Capture the cell that displays the provided text and extract its [X, Y] central coordinate. 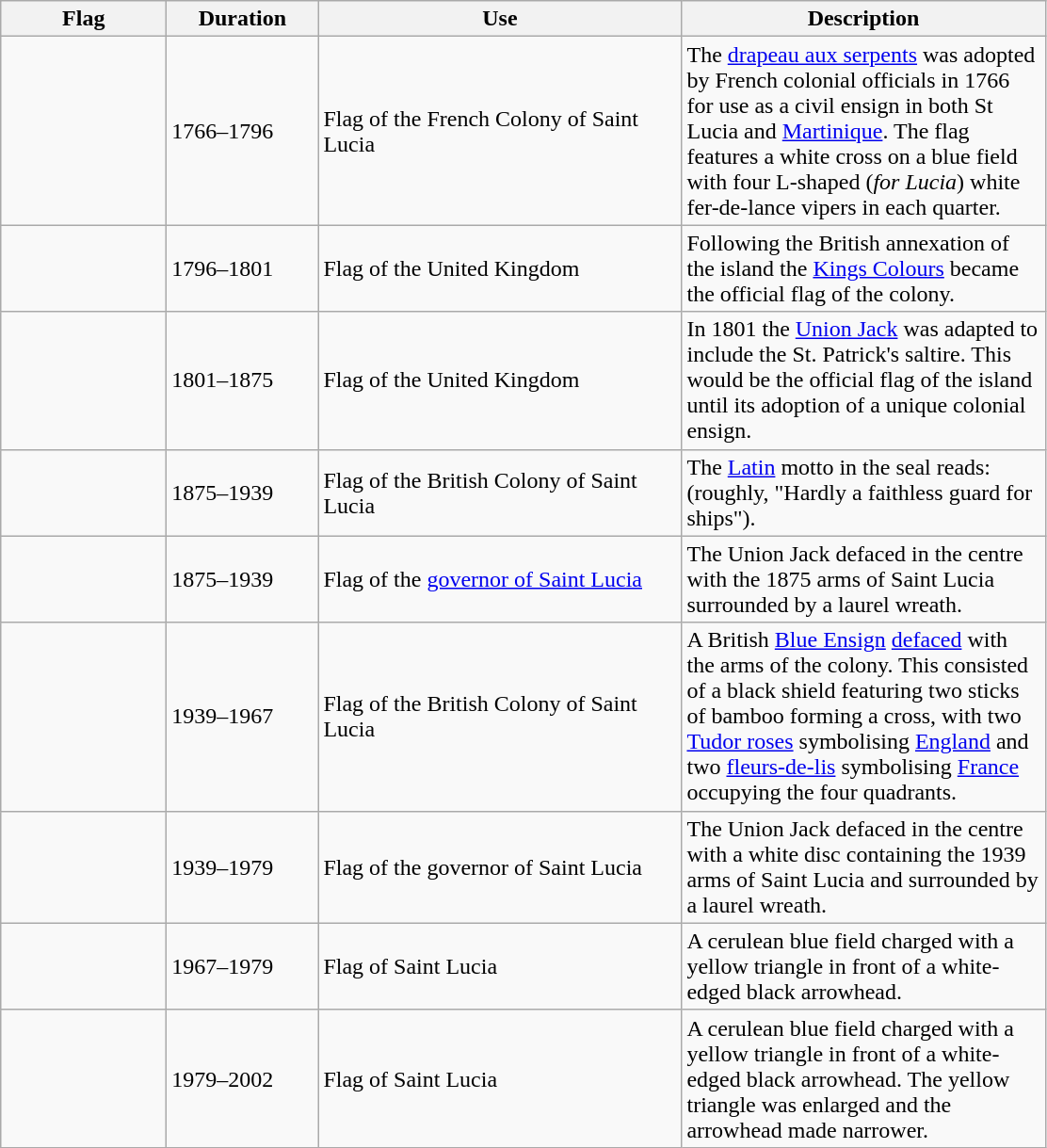
1801–1875 [243, 380]
1939–1967 [243, 717]
The Union Jack defaced in the centre with the 1875 arms of Saint Lucia surrounded by a laurel wreath. [863, 579]
Following the British annexation of the island the Kings Colours became the official flag of the colony. [863, 268]
Duration [243, 19]
Flag of the French Colony of Saint Lucia [500, 131]
The Union Jack defaced in the centre with a white disc containing the 1939 arms of Saint Lucia and surrounded by a laurel wreath. [863, 866]
1796–1801 [243, 268]
Description [863, 19]
1766–1796 [243, 131]
The Latin motto in the seal reads: (roughly, "Hardly a faithless guard for ships"). [863, 493]
1939–1979 [243, 866]
A cerulean blue field charged with a yellow triangle in front of a white-edged black arrowhead. [863, 966]
1967–1979 [243, 966]
1979–2002 [243, 1078]
Flag [84, 19]
Use [500, 19]
